Search for the cell housing the specified text and yield its [X, Y] center coordinate. 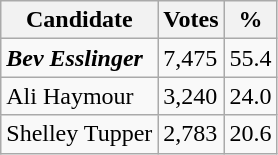
55.4 [250, 58]
Ali Haymour [80, 96]
% [250, 20]
Votes [191, 20]
3,240 [191, 96]
20.6 [250, 134]
Candidate [80, 20]
Shelley Tupper [80, 134]
Bev Esslinger [80, 58]
2,783 [191, 134]
7,475 [191, 58]
24.0 [250, 96]
